For the text-containing cell, return its midpoint in [x, y] coordinate format. 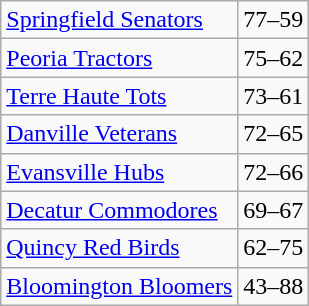
75–62 [274, 58]
Bloomington Bloomers [120, 286]
Decatur Commodores [120, 210]
72–66 [274, 172]
Danville Veterans [120, 134]
62–75 [274, 248]
43–88 [274, 286]
Quincy Red Birds [120, 248]
77–59 [274, 20]
73–61 [274, 96]
72–65 [274, 134]
Springfield Senators [120, 20]
Evansville Hubs [120, 172]
Terre Haute Tots [120, 96]
Peoria Tractors [120, 58]
69–67 [274, 210]
